Search for the cell housing the specified text and yield its [x, y] center coordinate. 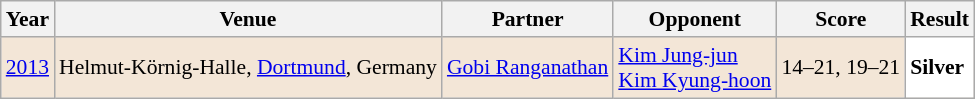
Result [940, 19]
2013 [28, 68]
Silver [940, 68]
Opponent [694, 19]
Venue [248, 19]
Score [840, 19]
Kim Jung-jun Kim Kyung-hoon [694, 68]
Gobi Ranganathan [528, 68]
Partner [528, 19]
Helmut-Körnig-Halle, Dortmund, Germany [248, 68]
Year [28, 19]
14–21, 19–21 [840, 68]
